Return [x, y] of the center of cell containing provided text 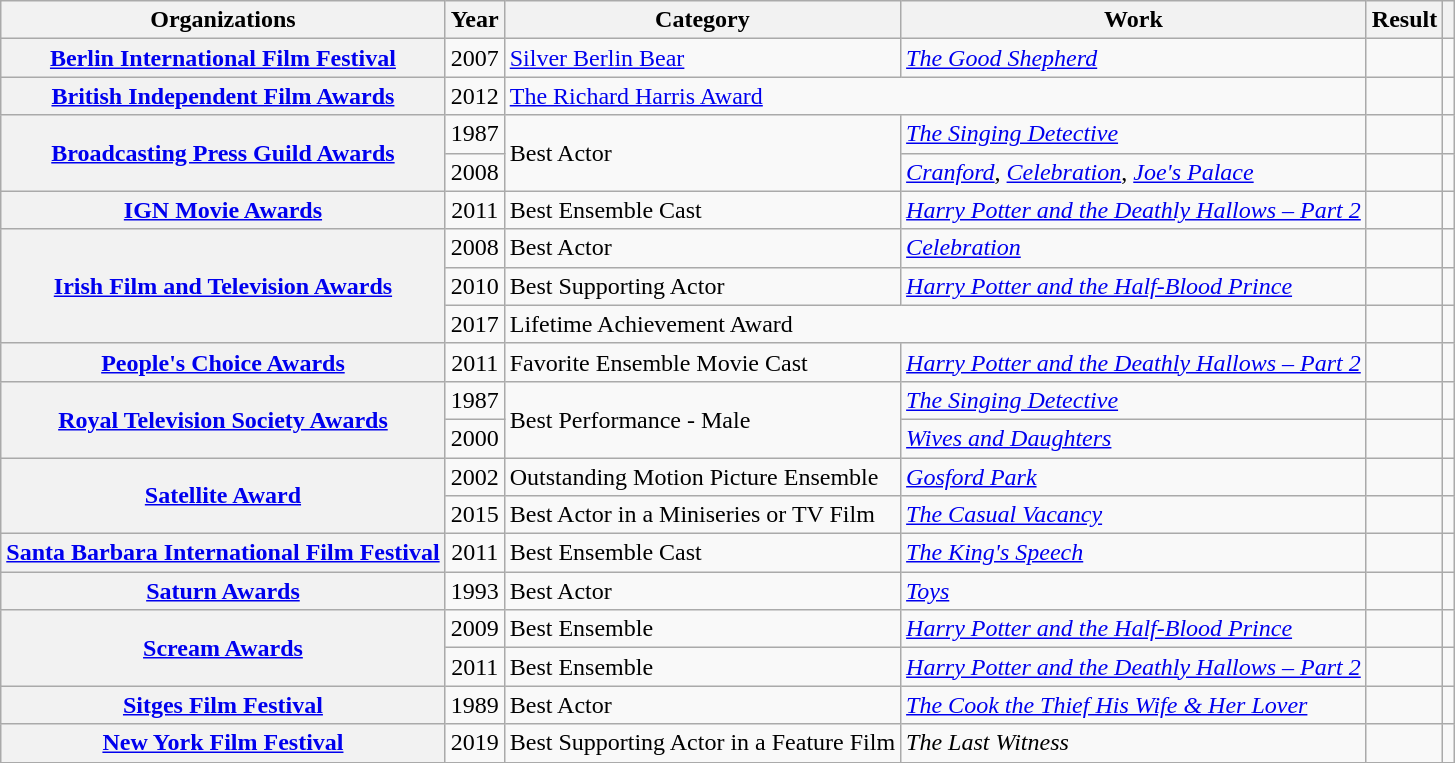
The Last Witness [1134, 743]
Organizations [223, 20]
1993 [474, 591]
2012 [474, 96]
1989 [474, 705]
Silver Berlin Bear [702, 58]
Toys [1134, 591]
IGN Movie Awards [223, 210]
Gosford Park [1134, 477]
The Casual Vacancy [1134, 515]
Sitges Film Festival [223, 705]
New York Film Festival [223, 743]
Result [1404, 20]
Wives and Daughters [1134, 438]
Broadcasting Press Guild Awards [223, 153]
People's Choice Awards [223, 362]
Category [702, 20]
Celebration [1134, 248]
2010 [474, 286]
2000 [474, 438]
Satellite Award [223, 496]
The King's Speech [1134, 553]
Favorite Ensemble Movie Cast [702, 362]
Cranford, Celebration, Joe's Palace [1134, 172]
2007 [474, 58]
Year [474, 20]
2019 [474, 743]
2015 [474, 515]
Royal Television Society Awards [223, 419]
Work [1134, 20]
Best Actor in a Miniseries or TV Film [702, 515]
Best Performance - Male [702, 419]
Lifetime Achievement Award [935, 324]
Irish Film and Television Awards [223, 286]
2002 [474, 477]
British Independent Film Awards [223, 96]
2009 [474, 629]
Best Supporting Actor [702, 286]
Saturn Awards [223, 591]
Scream Awards [223, 648]
Berlin International Film Festival [223, 58]
2017 [474, 324]
Best Supporting Actor in a Feature Film [702, 743]
The Cook the Thief His Wife & Her Lover [1134, 705]
Santa Barbara International Film Festival [223, 553]
Outstanding Motion Picture Ensemble [702, 477]
The Richard Harris Award [935, 96]
The Good Shepherd [1134, 58]
